Detect which cell encompasses the target text, then output its [x, y] center coordinate. 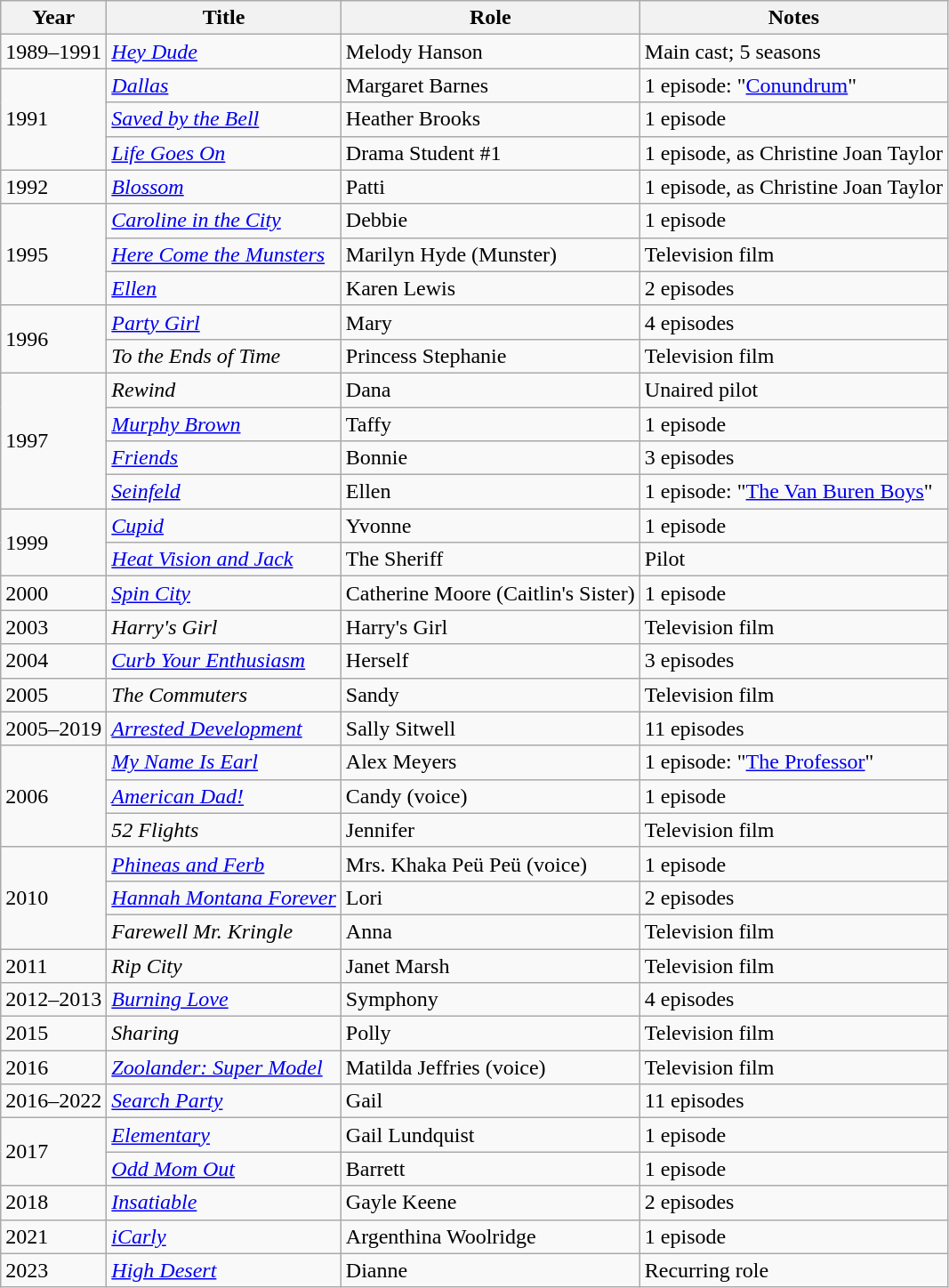
Role [490, 18]
Karen Lewis [490, 288]
Hey Dude [224, 52]
My Name Is Earl [224, 762]
2004 [53, 661]
Main cast; 5 seasons [793, 52]
Gail [490, 1101]
High Desert [224, 1270]
Pilot [793, 559]
1996 [53, 339]
2005 [53, 695]
Burning Love [224, 1000]
Mrs. Khaka Peü Peü (voice) [490, 864]
Gayle Keene [490, 1203]
Dallas [224, 85]
Dianne [490, 1270]
Bonnie [490, 458]
Jennifer [490, 830]
Party Girl [224, 322]
2011 [53, 965]
Dana [490, 390]
Mary [490, 322]
2005–2019 [53, 729]
Matilda Jeffries (voice) [490, 1067]
Taffy [490, 424]
iCarly [224, 1236]
Elementary [224, 1135]
Barrett [490, 1169]
2012–2013 [53, 1000]
Janet Marsh [490, 965]
2021 [53, 1236]
Yvonne [490, 526]
1 episode: "The Van Buren Boys" [793, 492]
Zoolander: Super Model [224, 1067]
1 episode: "Conundrum" [793, 85]
Murphy Brown [224, 424]
Cupid [224, 526]
2010 [53, 898]
Candy (voice) [490, 796]
Search Party [224, 1101]
Margaret Barnes [490, 85]
Here Come the Munsters [224, 254]
Gail Lundquist [490, 1135]
Saved by the Bell [224, 119]
Life Goes On [224, 153]
Sally Sitwell [490, 729]
American Dad! [224, 796]
The Sheriff [490, 559]
Hannah Montana Forever [224, 898]
Marilyn Hyde (Munster) [490, 254]
Sandy [490, 695]
2023 [53, 1270]
Blossom [224, 187]
To the Ends of Time [224, 356]
Insatiable [224, 1203]
Title [224, 18]
Alex Meyers [490, 762]
Seinfeld [224, 492]
Princess Stephanie [490, 356]
2018 [53, 1203]
Heat Vision and Jack [224, 559]
1992 [53, 187]
Melody Hanson [490, 52]
Polly [490, 1034]
Argenthina Woolridge [490, 1236]
Caroline in the City [224, 221]
1995 [53, 254]
Year [53, 18]
1989–1991 [53, 52]
Unaired pilot [793, 390]
Sharing [224, 1034]
Arrested Development [224, 729]
Recurring role [793, 1270]
2003 [53, 627]
Odd Mom Out [224, 1169]
1991 [53, 119]
2000 [53, 593]
Debbie [490, 221]
1997 [53, 440]
Herself [490, 661]
Drama Student #1 [490, 153]
2016 [53, 1067]
1999 [53, 543]
Curb Your Enthusiasm [224, 661]
The Commuters [224, 695]
52 Flights [224, 830]
Friends [224, 458]
Spin City [224, 593]
Patti [490, 187]
1 episode: "The Professor" [793, 762]
Notes [793, 18]
Lori [490, 898]
Rip City [224, 965]
Farewell Mr. Kringle [224, 931]
2006 [53, 796]
Phineas and Ferb [224, 864]
2016–2022 [53, 1101]
Symphony [490, 1000]
2015 [53, 1034]
Catherine Moore (Caitlin's Sister) [490, 593]
Heather Brooks [490, 119]
Rewind [224, 390]
Anna [490, 931]
2017 [53, 1152]
